Determine the (X, Y) coordinate at the center of the cell enclosing the given text.  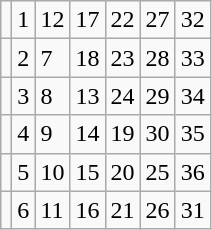
15 (88, 172)
27 (158, 20)
18 (88, 58)
33 (192, 58)
29 (158, 96)
24 (122, 96)
6 (24, 210)
23 (122, 58)
5 (24, 172)
17 (88, 20)
31 (192, 210)
32 (192, 20)
36 (192, 172)
12 (52, 20)
26 (158, 210)
1 (24, 20)
16 (88, 210)
3 (24, 96)
14 (88, 134)
21 (122, 210)
34 (192, 96)
13 (88, 96)
35 (192, 134)
4 (24, 134)
28 (158, 58)
7 (52, 58)
2 (24, 58)
10 (52, 172)
30 (158, 134)
9 (52, 134)
22 (122, 20)
20 (122, 172)
19 (122, 134)
25 (158, 172)
8 (52, 96)
11 (52, 210)
